Return the [x, y] coordinate for the center point of the cell that contains the specified text.  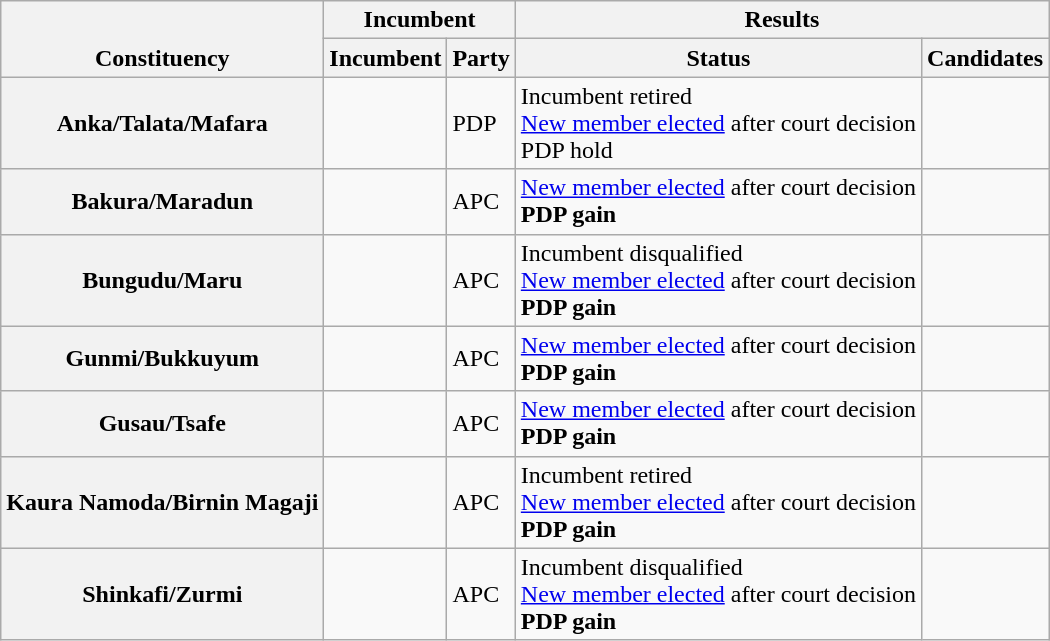
Shinkafi/Zurmi [162, 594]
Constituency [162, 39]
Kaura Namoda/Birnin Magaji [162, 502]
Gusau/Tsafe [162, 424]
Results [782, 20]
Bungudu/Maru [162, 280]
Anka/Talata/Mafara [162, 123]
Incumbent retiredNew member elected after court decisionPDP hold [718, 123]
Candidates [986, 58]
Bakura/Maradun [162, 202]
Party [481, 58]
Status [718, 58]
Incumbent retiredNew member elected after court decisionPDP gain [718, 502]
PDP [481, 123]
Gunmi/Bukkuyum [162, 358]
